Scan for the cell matching the given text and deliver its [X, Y] coordinate at center. 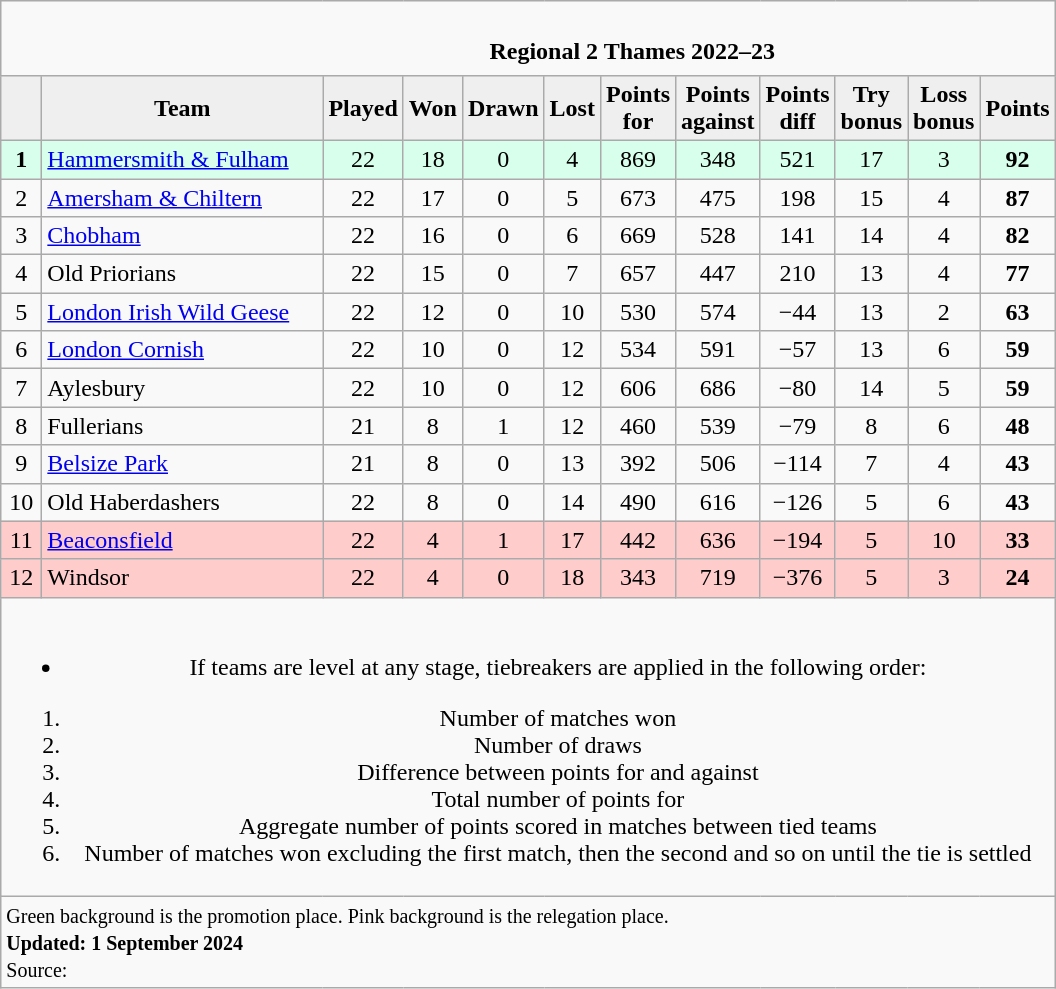
Fullerians [182, 426]
−194 [798, 540]
Old Haberdashers [182, 502]
Played [363, 108]
−44 [798, 312]
392 [638, 464]
Green background is the promotion place. Pink background is the relegation place.Updated: 1 September 2024 Source: [528, 942]
442 [638, 540]
490 [638, 502]
343 [638, 578]
447 [718, 274]
Points diff [798, 108]
Old Priorians [182, 274]
210 [798, 274]
77 [1018, 274]
574 [718, 312]
141 [798, 236]
Windsor [182, 578]
16 [432, 236]
616 [718, 502]
−57 [798, 350]
Points [1018, 108]
673 [638, 197]
Lost [572, 108]
539 [718, 426]
Team [182, 108]
869 [638, 159]
460 [638, 426]
686 [718, 388]
591 [718, 350]
528 [718, 236]
Beaconsfield [182, 540]
11 [22, 540]
506 [718, 464]
521 [798, 159]
Hammersmith & Fulham [182, 159]
Chobham [182, 236]
48 [1018, 426]
475 [718, 197]
Points against [718, 108]
669 [638, 236]
Drawn [503, 108]
92 [1018, 159]
−114 [798, 464]
−126 [798, 502]
Belsize Park [182, 464]
33 [1018, 540]
−79 [798, 426]
Try bonus [871, 108]
−376 [798, 578]
606 [638, 388]
198 [798, 197]
Aylesbury [182, 388]
Won [432, 108]
657 [638, 274]
24 [1018, 578]
87 [1018, 197]
636 [718, 540]
534 [638, 350]
London Cornish [182, 350]
Amersham & Chiltern [182, 197]
−80 [798, 388]
82 [1018, 236]
9 [22, 464]
719 [718, 578]
63 [1018, 312]
Loss bonus [944, 108]
530 [638, 312]
Points for [638, 108]
348 [718, 159]
London Irish Wild Geese [182, 312]
